Search for the cell housing the specified text and yield its [x, y] center coordinate. 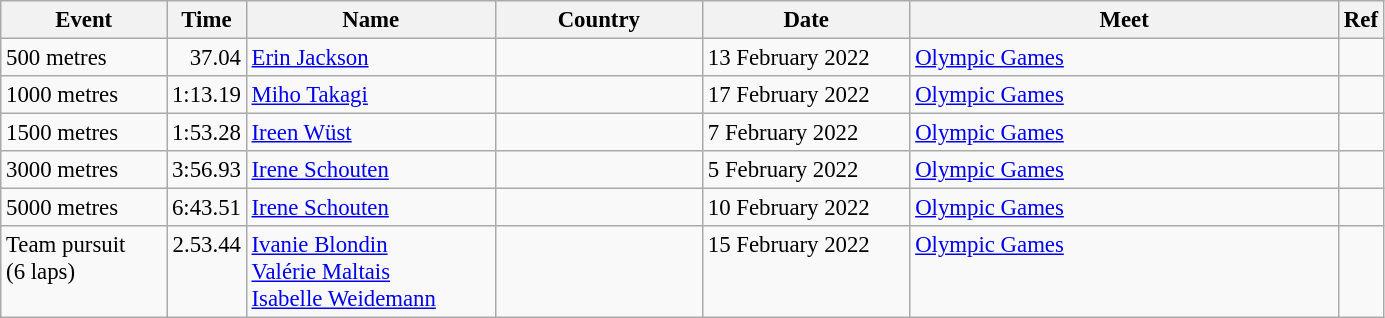
3000 metres [84, 170]
1500 metres [84, 133]
15 February 2022 [806, 272]
Date [806, 20]
Miho Takagi [370, 95]
1:13.19 [207, 95]
Event [84, 20]
5 February 2022 [806, 170]
Ireen Wüst [370, 133]
Country [598, 20]
13 February 2022 [806, 58]
Ivanie BlondinValérie MaltaisIsabelle Weidemann [370, 272]
7 February 2022 [806, 133]
17 February 2022 [806, 95]
Meet [1124, 20]
Ref [1360, 20]
6:43.51 [207, 208]
10 February 2022 [806, 208]
Erin Jackson [370, 58]
2.53.44 [207, 272]
1000 metres [84, 95]
3:56.93 [207, 170]
Time [207, 20]
Name [370, 20]
1:53.28 [207, 133]
500 metres [84, 58]
37.04 [207, 58]
5000 metres [84, 208]
Team pursuit(6 laps) [84, 272]
